Detect which cell encompasses the target text, then output its [x, y] center coordinate. 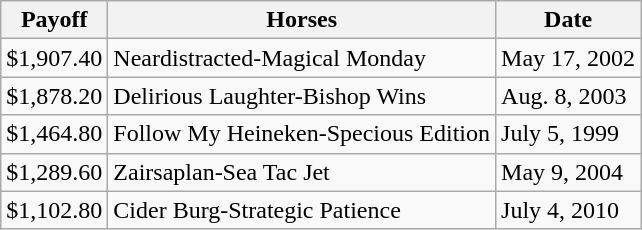
Follow My Heineken-Specious Edition [302, 134]
$1,907.40 [54, 58]
Delirious Laughter-Bishop Wins [302, 96]
$1,878.20 [54, 96]
$1,289.60 [54, 172]
Zairsaplan-Sea Tac Jet [302, 172]
Cider Burg-Strategic Patience [302, 210]
$1,464.80 [54, 134]
July 4, 2010 [568, 210]
Neardistracted-Magical Monday [302, 58]
May 9, 2004 [568, 172]
Date [568, 20]
Payoff [54, 20]
July 5, 1999 [568, 134]
May 17, 2002 [568, 58]
Horses [302, 20]
$1,102.80 [54, 210]
Aug. 8, 2003 [568, 96]
